Identify which cell holds the provided text, then report its [X, Y] central coordinate. 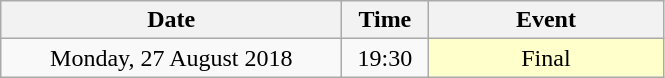
Monday, 27 August 2018 [172, 58]
Final [546, 58]
Event [546, 20]
Time [385, 20]
Date [172, 20]
19:30 [385, 58]
